Pinpoint the cell where the given text exists, returning its (x, y) midpoint coordinate. 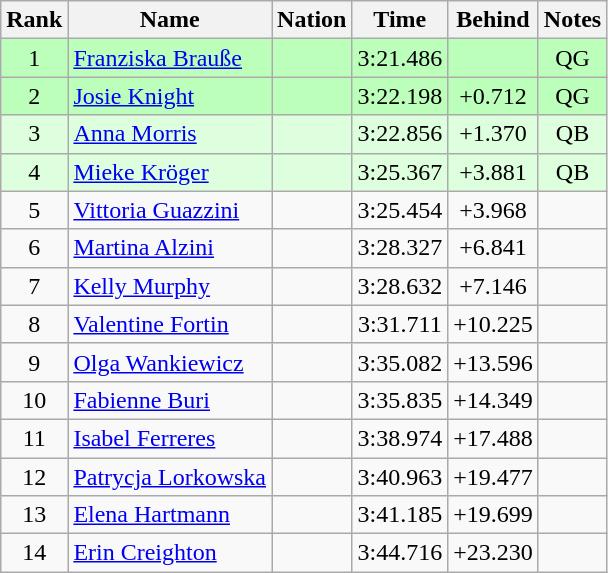
3:35.082 (400, 362)
3:41.185 (400, 515)
+7.146 (494, 286)
3:38.974 (400, 438)
Vittoria Guazzini (170, 210)
2 (34, 96)
Erin Creighton (170, 553)
+10.225 (494, 324)
Fabienne Buri (170, 400)
Olga Wankiewicz (170, 362)
3:35.835 (400, 400)
+3.968 (494, 210)
Behind (494, 20)
Rank (34, 20)
Mieke Kröger (170, 172)
3:31.711 (400, 324)
+6.841 (494, 248)
3:21.486 (400, 58)
Elena Hartmann (170, 515)
13 (34, 515)
+1.370 (494, 134)
Name (170, 20)
Patrycja Lorkowska (170, 477)
Nation (312, 20)
+0.712 (494, 96)
Isabel Ferreres (170, 438)
3:22.856 (400, 134)
3:28.632 (400, 286)
7 (34, 286)
14 (34, 553)
3:28.327 (400, 248)
+13.596 (494, 362)
6 (34, 248)
Valentine Fortin (170, 324)
4 (34, 172)
Time (400, 20)
3 (34, 134)
Kelly Murphy (170, 286)
+3.881 (494, 172)
10 (34, 400)
3:40.963 (400, 477)
3:25.367 (400, 172)
Franziska Brauße (170, 58)
+19.477 (494, 477)
11 (34, 438)
12 (34, 477)
3:22.198 (400, 96)
1 (34, 58)
5 (34, 210)
Notes (572, 20)
+14.349 (494, 400)
Josie Knight (170, 96)
3:44.716 (400, 553)
9 (34, 362)
8 (34, 324)
3:25.454 (400, 210)
+17.488 (494, 438)
Martina Alzini (170, 248)
+19.699 (494, 515)
Anna Morris (170, 134)
+23.230 (494, 553)
